Return the [x, y] coordinate for the center point of the cell that contains the specified text.  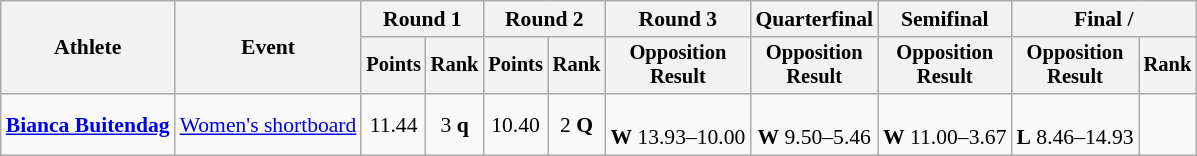
11.44 [393, 124]
Athlete [88, 48]
L 8.46–14.93 [1074, 124]
W 11.00–3.67 [944, 124]
Final / [1104, 19]
Women's shortboard [268, 124]
Quarterfinal [814, 19]
W 13.93–10.00 [678, 124]
Round 2 [544, 19]
3 q [455, 124]
Semifinal [944, 19]
Bianca Buitendag [88, 124]
2 Q [577, 124]
Round 1 [422, 19]
10.40 [515, 124]
W 9.50–5.46 [814, 124]
Round 3 [678, 19]
Event [268, 48]
